Return the (x, y) coordinate for the center point of the cell that contains the specified text.  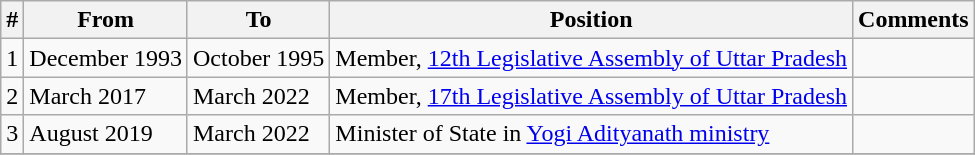
From (106, 20)
3 (12, 134)
Member, 12th Legislative Assembly of Uttar Pradesh (592, 58)
2 (12, 96)
To (258, 20)
Minister of State in Yogi Adityanath ministry (592, 134)
August 2019 (106, 134)
October 1995 (258, 58)
Position (592, 20)
March 2017 (106, 96)
December 1993 (106, 58)
1 (12, 58)
Comments (914, 20)
# (12, 20)
Member, 17th Legislative Assembly of Uttar Pradesh (592, 96)
